Scan for the cell matching the given text and deliver its [X, Y] coordinate at center. 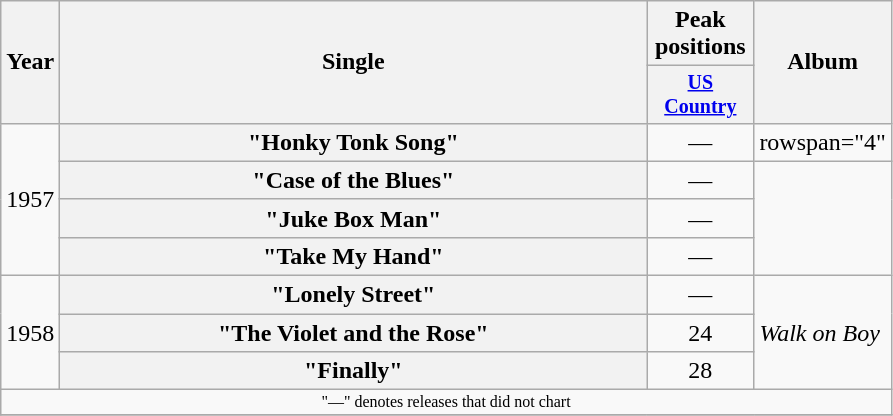
Year [30, 62]
"—" denotes releases that did not chart [446, 402]
"Take My Hand" [354, 256]
US Country [700, 94]
rowspan="4" [823, 142]
Walk on Boy [823, 333]
1958 [30, 333]
"Juke Box Man" [354, 218]
Peak positions [700, 34]
"Finally" [354, 371]
"Case of the Blues" [354, 180]
Single [354, 62]
24 [700, 333]
Album [823, 62]
28 [700, 371]
"Honky Tonk Song" [354, 142]
1957 [30, 199]
"The Violet and the Rose" [354, 333]
"Lonely Street" [354, 295]
